Return [x, y] of the center of cell containing provided text 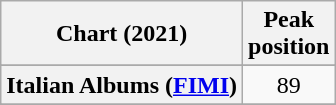
89 [289, 85]
Peakposition [289, 34]
Chart (2021) [122, 34]
Italian Albums (FIMI) [122, 85]
